From the cell containing the given text, extract its center point as [x, y] coordinate. 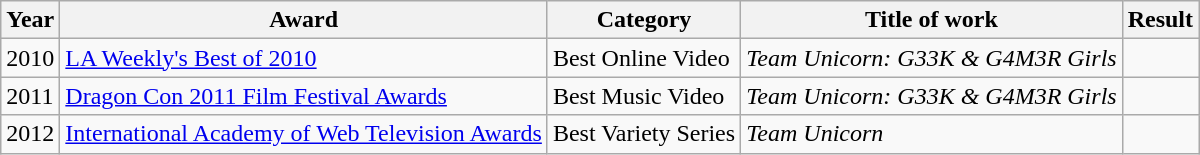
Dragon Con 2011 Film Festival Awards [304, 96]
Award [304, 20]
Result [1160, 20]
Category [644, 20]
Year [30, 20]
Team Unicorn [932, 134]
International Academy of Web Television Awards [304, 134]
Best Online Video [644, 58]
Best Variety Series [644, 134]
2012 [30, 134]
2011 [30, 96]
2010 [30, 58]
Title of work [932, 20]
LA Weekly's Best of 2010 [304, 58]
Best Music Video [644, 96]
